Identify which cell holds the provided text, then report its (x, y) central coordinate. 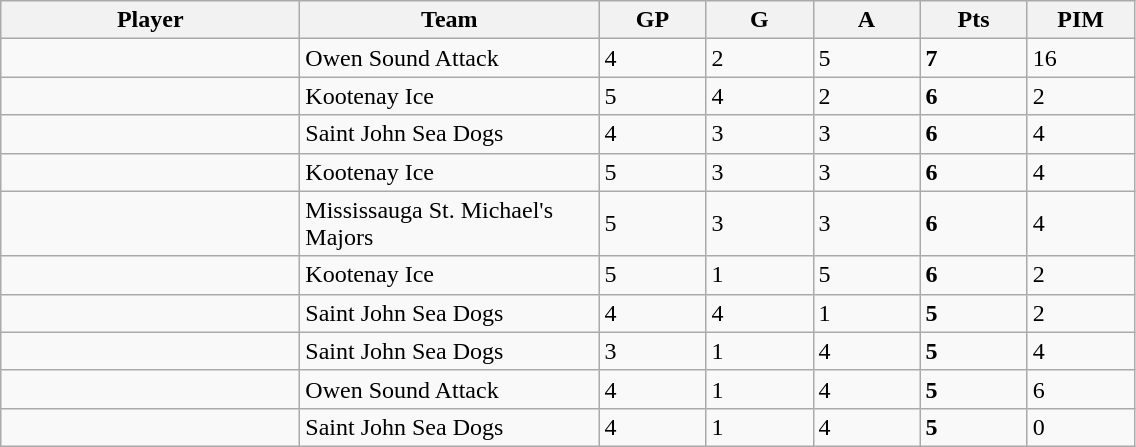
7 (974, 58)
16 (1080, 58)
G (760, 20)
A (866, 20)
Mississauga St. Michael's Majors (450, 224)
GP (652, 20)
Player (150, 20)
PIM (1080, 20)
Pts (974, 20)
Team (450, 20)
0 (1080, 427)
